Capture the cell that displays the provided text and extract its [x, y] central coordinate. 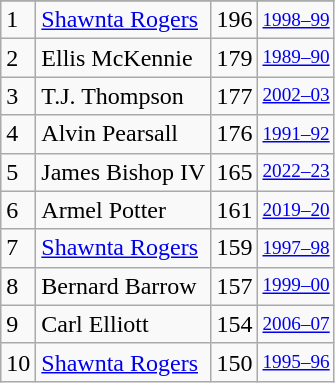
Alvin Pearsall [124, 134]
Bernard Barrow [124, 286]
3 [18, 96]
1995–96 [296, 362]
1991–92 [296, 134]
Ellis McKennie [124, 58]
177 [234, 96]
1989–90 [296, 58]
161 [234, 210]
2006–07 [296, 324]
179 [234, 58]
T.J. Thompson [124, 96]
157 [234, 286]
6 [18, 210]
2002–03 [296, 96]
James Bishop IV [124, 172]
5 [18, 172]
4 [18, 134]
7 [18, 248]
150 [234, 362]
10 [18, 362]
1997–98 [296, 248]
2 [18, 58]
Carl Elliott [124, 324]
9 [18, 324]
1999–00 [296, 286]
1998–99 [296, 20]
8 [18, 286]
154 [234, 324]
176 [234, 134]
159 [234, 248]
1 [18, 20]
2019–20 [296, 210]
2022–23 [296, 172]
Armel Potter [124, 210]
196 [234, 20]
165 [234, 172]
